Find where the given text appears and provide that cell's center as (x, y) coordinate. 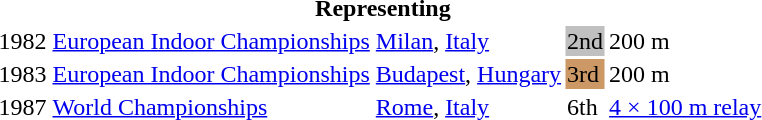
3rd (586, 74)
Milan, Italy (468, 41)
2nd (586, 41)
Budapest, Hungary (468, 74)
